Find where the given text appears and provide that cell's center as [x, y] coordinate. 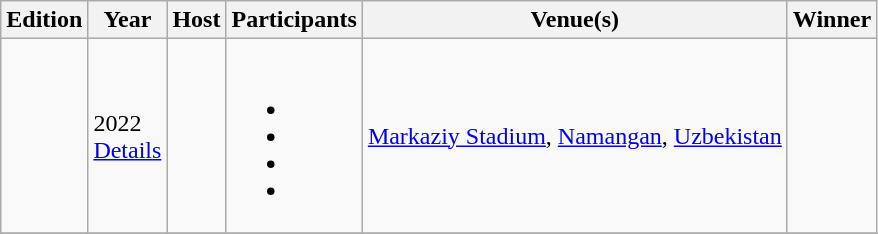
Winner [832, 20]
Host [196, 20]
Venue(s) [574, 20]
Participants [294, 20]
Year [128, 20]
Edition [44, 20]
2022Details [128, 136]
Markaziy Stadium, Namangan, Uzbekistan [574, 136]
